Return [X, Y] of the center of cell containing provided text 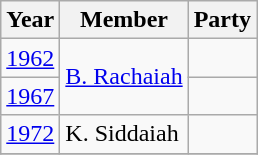
Member [124, 20]
K. Siddaiah [124, 134]
Party [222, 20]
1962 [30, 58]
B. Rachaiah [124, 77]
1972 [30, 134]
Year [30, 20]
1967 [30, 96]
